Pinpoint the cell where the given text exists, returning its [x, y] midpoint coordinate. 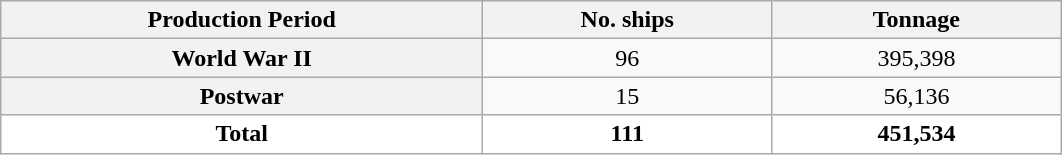
15 [628, 96]
Total [242, 134]
Postwar [242, 96]
World War II [242, 58]
111 [628, 134]
56,136 [916, 96]
Tonnage [916, 20]
96 [628, 58]
395,398 [916, 58]
No. ships [628, 20]
451,534 [916, 134]
Production Period [242, 20]
